Return [X, Y] of the center of cell containing provided text 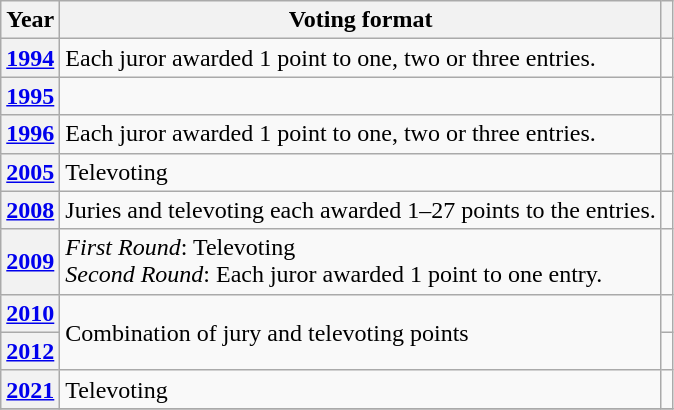
Voting format [361, 20]
2008 [30, 210]
1995 [30, 96]
2005 [30, 172]
2021 [30, 389]
Year [30, 20]
2012 [30, 351]
Combination of jury and televoting points [361, 332]
1994 [30, 58]
Juries and televoting each awarded 1–27 points to the entries. [361, 210]
2009 [30, 262]
2010 [30, 313]
1996 [30, 134]
First Round: TelevotingSecond Round: Each juror awarded 1 point to one entry. [361, 262]
